Find where the given text appears and provide that cell's center as [X, Y] coordinate. 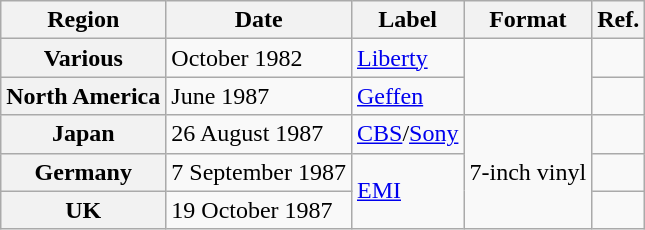
Label [407, 20]
26 August 1987 [259, 134]
Japan [84, 134]
Germany [84, 172]
Geffen [407, 96]
EMI [407, 191]
Ref. [618, 20]
Various [84, 58]
CBS/Sony [407, 134]
Date [259, 20]
19 October 1987 [259, 210]
Region [84, 20]
North America [84, 96]
7 September 1987 [259, 172]
UK [84, 210]
Format [528, 20]
June 1987 [259, 96]
7-inch vinyl [528, 172]
Liberty [407, 58]
October 1982 [259, 58]
